Search for the cell housing the specified text and yield its [X, Y] center coordinate. 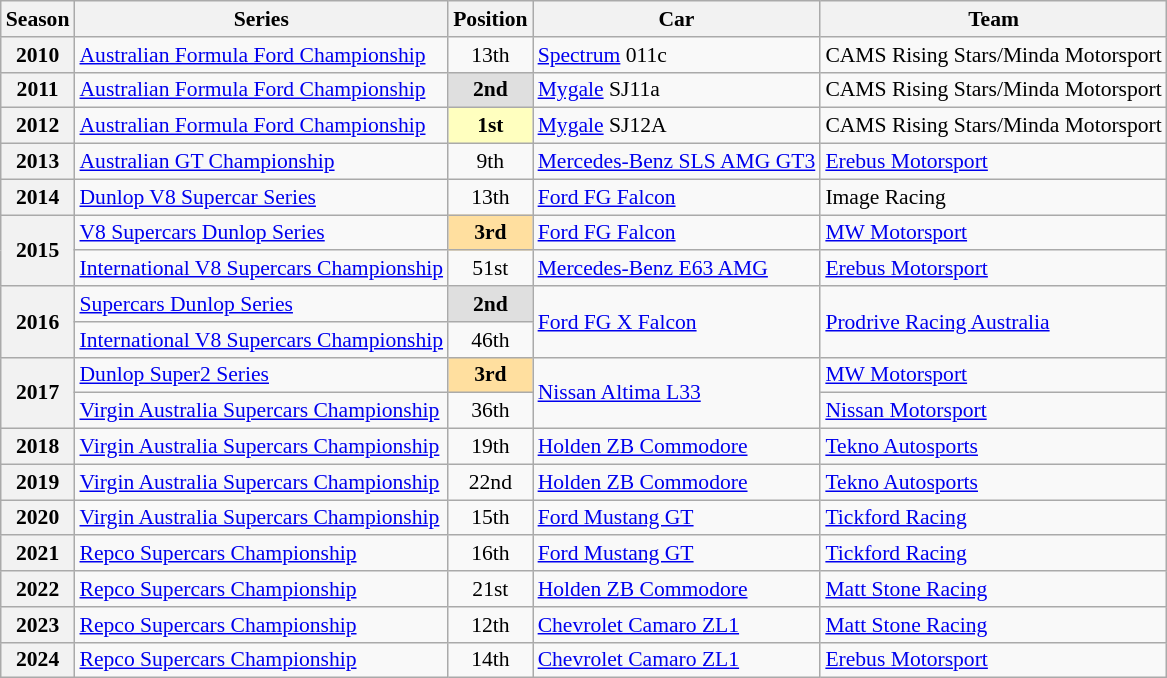
2015 [38, 250]
Dunlop Super2 Series [261, 375]
9th [490, 162]
Prodrive Racing Australia [994, 322]
2021 [38, 554]
21st [490, 589]
V8 Supercars Dunlop Series [261, 233]
15th [490, 518]
1st [490, 126]
2014 [38, 197]
Car [677, 19]
2016 [38, 322]
2022 [38, 589]
2020 [38, 518]
Australian GT Championship [261, 162]
2012 [38, 126]
Series [261, 19]
2023 [38, 625]
2024 [38, 660]
2013 [38, 162]
Ford FG X Falcon [677, 322]
19th [490, 447]
Spectrum 011c [677, 55]
51st [490, 269]
Dunlop V8 Supercar Series [261, 197]
Mygale SJ11a [677, 90]
2017 [38, 392]
Supercars Dunlop Series [261, 304]
2010 [38, 55]
Nissan Altima L33 [677, 392]
2011 [38, 90]
Image Racing [994, 197]
Position [490, 19]
16th [490, 554]
Nissan Motorsport [994, 411]
Team [994, 19]
14th [490, 660]
2019 [38, 482]
2018 [38, 447]
Mercedes-Benz E63 AMG [677, 269]
Mygale SJ12A [677, 126]
Season [38, 19]
Mercedes-Benz SLS AMG GT3 [677, 162]
46th [490, 340]
12th [490, 625]
22nd [490, 482]
36th [490, 411]
